Output the [X, Y] coordinate of the center of the cell containing the given text.  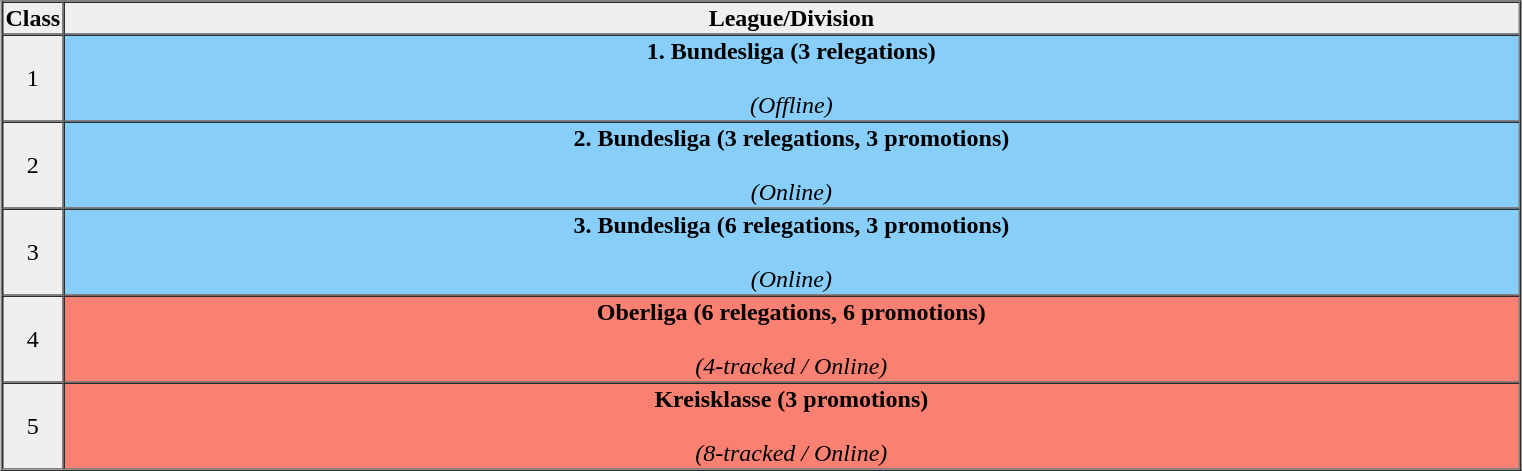
1 [32, 78]
2. Bundesliga (3 relegations, 3 promotions)(Online) [791, 166]
League/Division [791, 18]
4 [32, 340]
Oberliga (6 relegations, 6 promotions)(4-tracked / Online) [791, 340]
Kreisklasse (3 promotions)(8-tracked / Online) [791, 426]
3. Bundesliga (6 relegations, 3 promotions)(Online) [791, 252]
3 [32, 252]
5 [32, 426]
1. Bundesliga (3 relegations)(Offline) [791, 78]
Class [32, 18]
2 [32, 166]
